Identify which cell holds the provided text, then report its [X, Y] central coordinate. 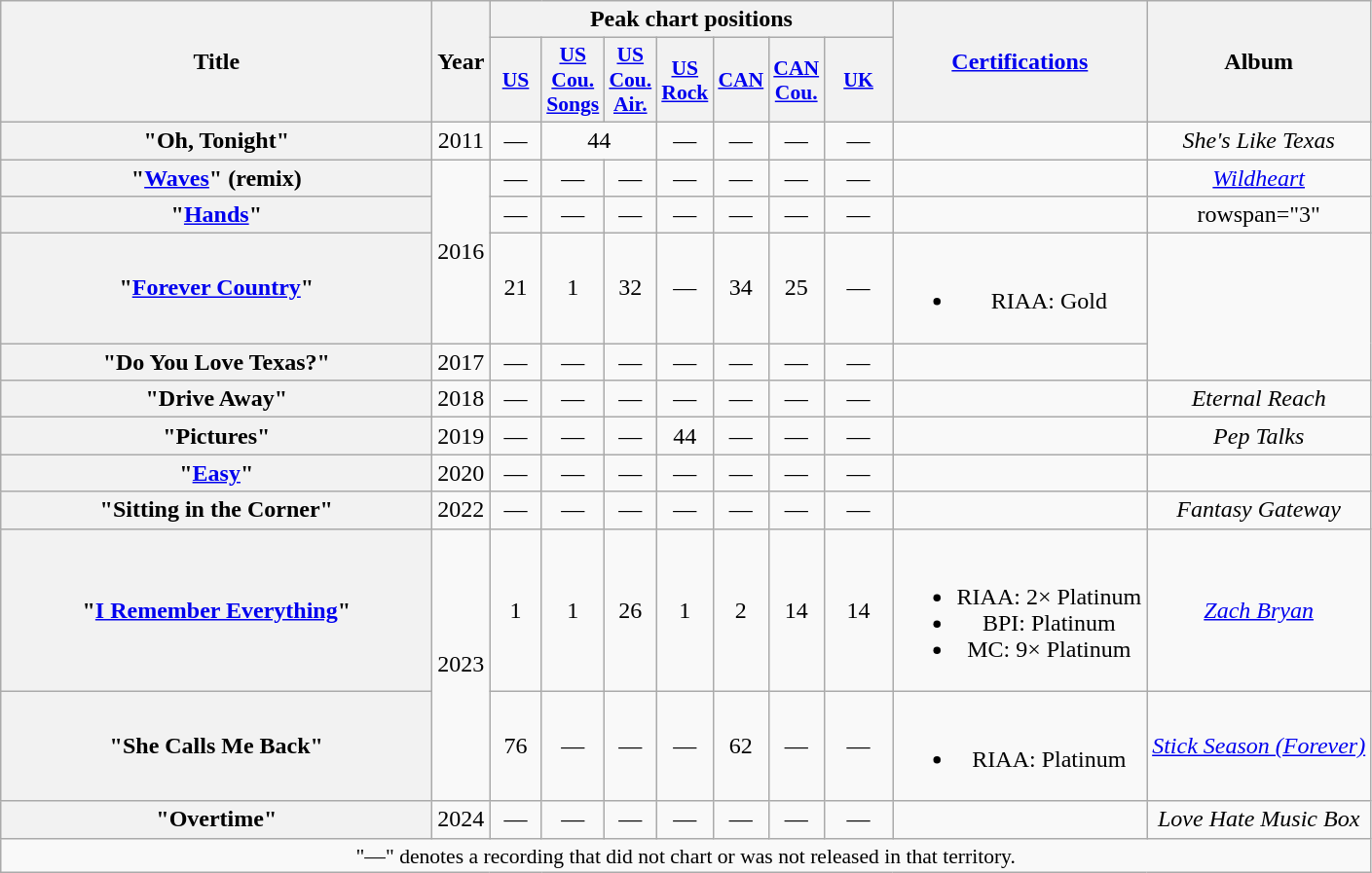
"Sitting in the Corner" [216, 510]
USRock [685, 80]
Year [462, 62]
2017 [462, 362]
2016 [462, 251]
Stick Season (Forever) [1259, 746]
25 [797, 288]
2024 [462, 819]
32 [630, 288]
RIAA: Gold [1020, 288]
2 [740, 609]
26 [630, 609]
Fantasy Gateway [1259, 510]
Love Hate Music Box [1259, 819]
"Pictures" [216, 436]
"Hands" [216, 215]
Pep Talks [1259, 436]
"Easy" [216, 473]
2011 [462, 140]
She's Like Texas [1259, 140]
rowspan="3" [1259, 215]
"Waves" (remix) [216, 178]
CAN [740, 80]
"I Remember Everything" [216, 609]
"—" denotes a recording that did not chart or was not released in that territory. [686, 855]
"Do You Love Texas?" [216, 362]
Zach Bryan [1259, 609]
US [516, 80]
USCou.Air. [630, 80]
Peak chart positions [691, 19]
Wildheart [1259, 178]
62 [740, 746]
2022 [462, 510]
RIAA: Platinum [1020, 746]
"Forever Country" [216, 288]
"Overtime" [216, 819]
Eternal Reach [1259, 399]
Certifications [1020, 62]
UK [859, 80]
34 [740, 288]
"Oh, Tonight" [216, 140]
Album [1259, 62]
"She Calls Me Back" [216, 746]
CANCou. [797, 80]
2023 [462, 665]
"Drive Away" [216, 399]
2019 [462, 436]
2018 [462, 399]
Title [216, 62]
21 [516, 288]
2020 [462, 473]
RIAA: 2× PlatinumBPI: PlatinumMC: 9× Platinum [1020, 609]
USCou.Songs [573, 80]
76 [516, 746]
